Pinpoint the cell where the given text exists, returning its [X, Y] midpoint coordinate. 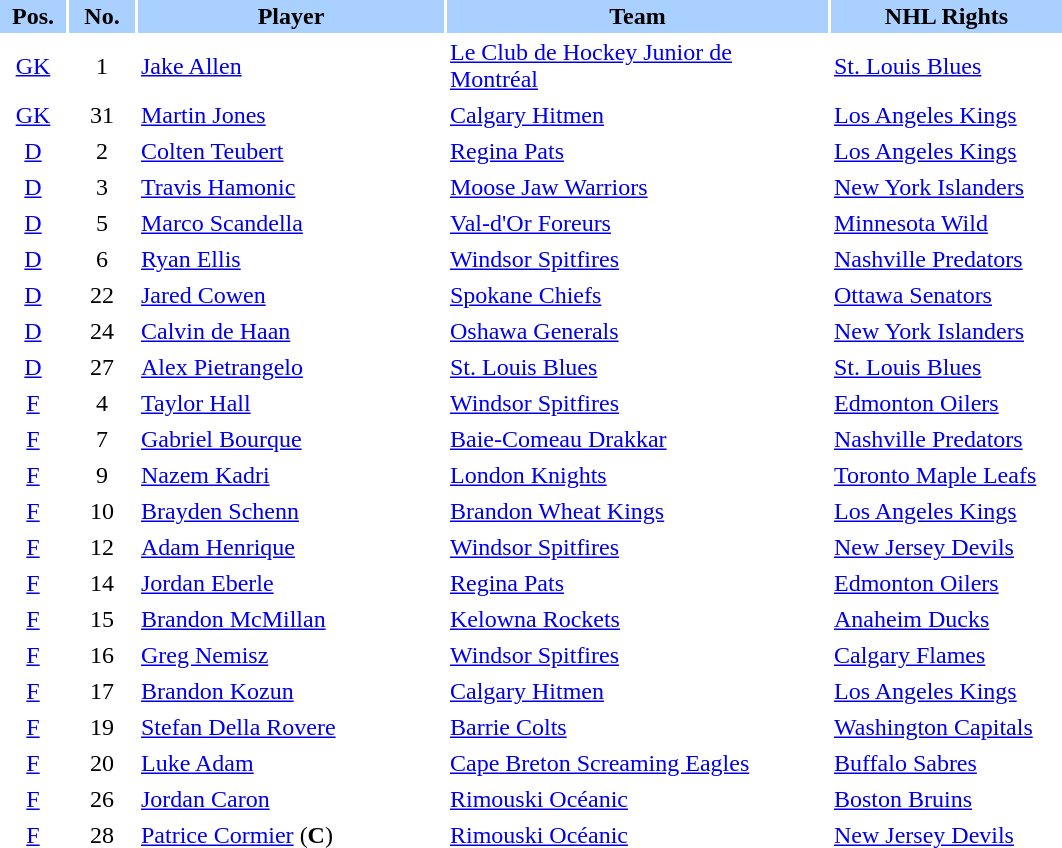
Toronto Maple Leafs [946, 476]
Pos. [33, 16]
Adam Henrique [291, 548]
Buffalo Sabres [946, 764]
17 [102, 692]
6 [102, 260]
No. [102, 16]
Jordan Eberle [291, 584]
Barrie Colts [638, 728]
Travis Hamonic [291, 188]
Oshawa Generals [638, 332]
7 [102, 440]
Luke Adam [291, 764]
Calgary Flames [946, 656]
Baie-Comeau Drakkar [638, 440]
Greg Nemisz [291, 656]
20 [102, 764]
Stefan Della Rovere [291, 728]
14 [102, 584]
Le Club de Hockey Junior de Montréal [638, 66]
Nazem Kadri [291, 476]
Val-d'Or Foreurs [638, 224]
Rimouski Océanic [638, 800]
15 [102, 620]
Brandon Wheat Kings [638, 512]
Alex Pietrangelo [291, 368]
24 [102, 332]
Jared Cowen [291, 296]
Kelowna Rockets [638, 620]
Ryan Ellis [291, 260]
Ottawa Senators [946, 296]
New Jersey Devils [946, 548]
Anaheim Ducks [946, 620]
26 [102, 800]
Moose Jaw Warriors [638, 188]
Brandon McMillan [291, 620]
Brayden Schenn [291, 512]
1 [102, 66]
Brandon Kozun [291, 692]
NHL Rights [946, 16]
Cape Breton Screaming Eagles [638, 764]
19 [102, 728]
Taylor Hall [291, 404]
12 [102, 548]
Gabriel Bourque [291, 440]
2 [102, 152]
Spokane Chiefs [638, 296]
9 [102, 476]
27 [102, 368]
Jake Allen [291, 66]
Team [638, 16]
16 [102, 656]
10 [102, 512]
Player [291, 16]
Jordan Caron [291, 800]
31 [102, 116]
3 [102, 188]
Minnesota Wild [946, 224]
Boston Bruins [946, 800]
Marco Scandella [291, 224]
Calvin de Haan [291, 332]
Martin Jones [291, 116]
Colten Teubert [291, 152]
London Knights [638, 476]
Washington Capitals [946, 728]
4 [102, 404]
5 [102, 224]
22 [102, 296]
